Extract the [X, Y] coordinate from the center of the cell holding the provided text.  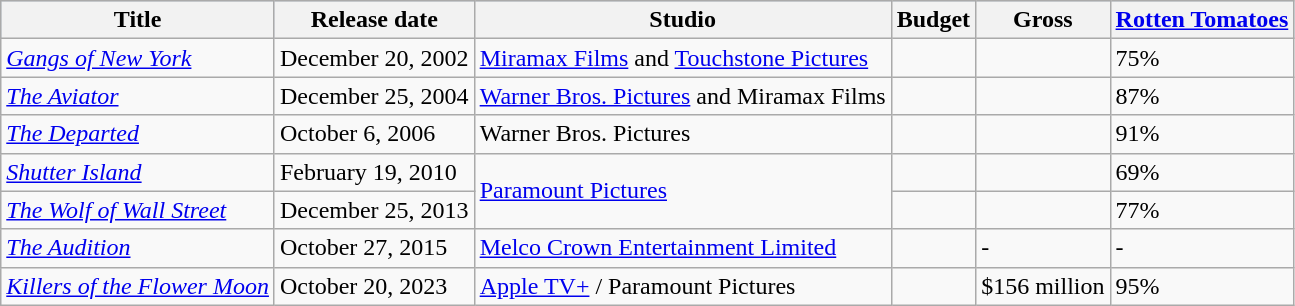
Rotten Tomatoes [1202, 20]
December 25, 2004 [374, 96]
February 19, 2010 [374, 172]
Warner Bros. Pictures [682, 134]
October 27, 2015 [374, 248]
December 20, 2002 [374, 58]
October 20, 2023 [374, 286]
75% [1202, 58]
Warner Bros. Pictures and Miramax Films [682, 96]
$156 million [1043, 286]
Killers of the Flower Moon [138, 286]
December 25, 2013 [374, 210]
October 6, 2006 [374, 134]
Release date [374, 20]
Gross [1043, 20]
69% [1202, 172]
77% [1202, 210]
95% [1202, 286]
91% [1202, 134]
Apple TV+ / Paramount Pictures [682, 286]
The Departed [138, 134]
Budget [933, 20]
Gangs of New York [138, 58]
The Audition [138, 248]
87% [1202, 96]
Miramax Films and Touchstone Pictures [682, 58]
Melco Crown Entertainment Limited [682, 248]
The Wolf of Wall Street [138, 210]
Studio [682, 20]
The Aviator [138, 96]
Title [138, 20]
Shutter Island [138, 172]
Paramount Pictures [682, 191]
